Find where the given text appears and provide that cell's center as [X, Y] coordinate. 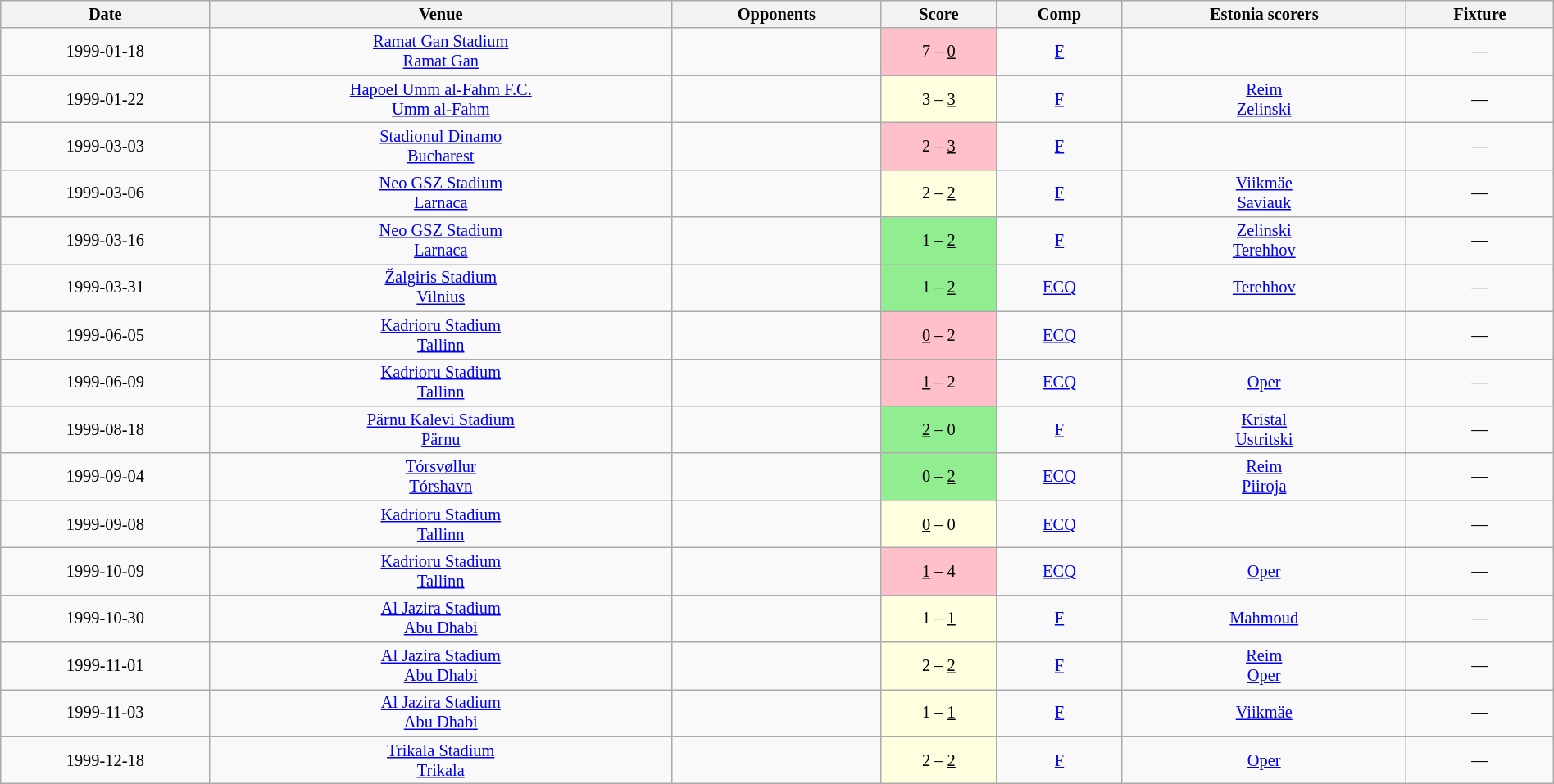
1999-08-18 [105, 429]
Stadionul DinamoBucharest [441, 146]
0 – 0 [939, 524]
Fixture [1479, 14]
Opponents [777, 14]
1999-01-18 [105, 52]
1999-11-01 [105, 666]
2 – 0 [939, 429]
1 – 4 [939, 571]
1999-10-30 [105, 619]
1999-03-16 [105, 241]
Date [105, 14]
Trikala StadiumTrikala [441, 760]
3 – 3 [939, 99]
Viikmäe [1264, 713]
Viikmäe Saviauk [1264, 193]
Comp [1059, 14]
Mahmoud [1264, 619]
Pärnu Kalevi StadiumPärnu [441, 429]
Reim Oper [1264, 666]
1999-06-09 [105, 383]
Terehhov [1264, 288]
1999-06-05 [105, 335]
1999-10-09 [105, 571]
Kristal Ustritski [1264, 429]
7 – 0 [939, 52]
1999-11-03 [105, 713]
Zelinski Terehhov [1264, 241]
Tórsvøllur Tórshavn [441, 477]
1999-12-18 [105, 760]
1999-03-03 [105, 146]
Reim Piiroja [1264, 477]
Ramat Gan StadiumRamat Gan [441, 52]
Reim Zelinski [1264, 99]
Estonia scorers [1264, 14]
Hapoel Umm al-Fahm F.C.Umm al-Fahm [441, 99]
1999-01-22 [105, 99]
1999-09-08 [105, 524]
1999-03-31 [105, 288]
1999-09-04 [105, 477]
Venue [441, 14]
1999-03-06 [105, 193]
2 – 3 [939, 146]
Žalgiris Stadium Vilnius [441, 288]
Score [939, 14]
